Search for the cell housing the specified text and yield its (x, y) center coordinate. 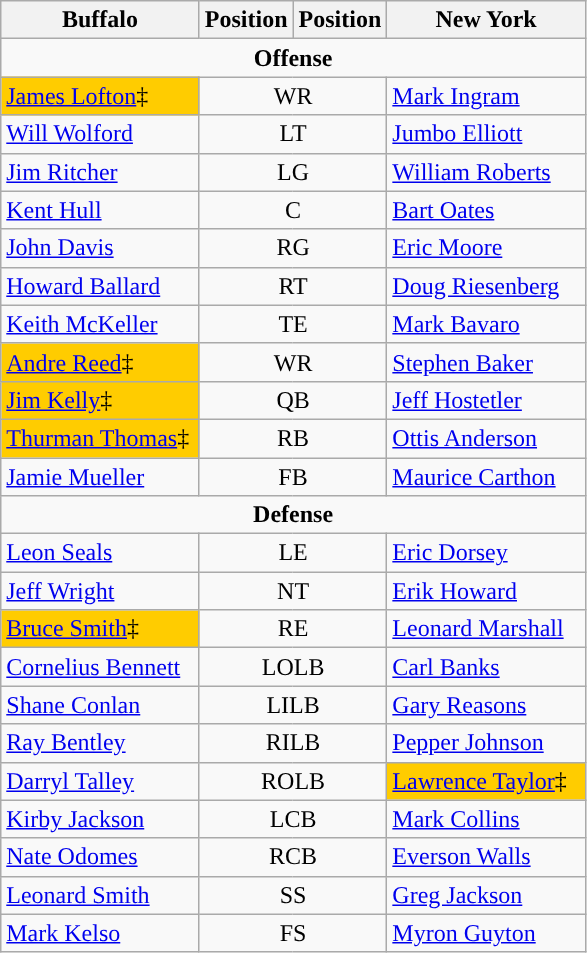
John Davis (100, 248)
Pepper Johnson (486, 743)
LILB (293, 705)
NT (293, 591)
Leon Seals (100, 553)
Offense (294, 58)
ROLB (293, 781)
Myron Guyton (486, 933)
Andre Reed‡ (100, 362)
FS (293, 933)
Buffalo (100, 20)
Kirby Jackson (100, 819)
Darryl Talley (100, 781)
Stephen Baker (486, 362)
Eric Dorsey (486, 553)
Lawrence Taylor‡ (486, 781)
Howard Ballard (100, 286)
Jamie Mueller (100, 477)
LG (293, 172)
Jeff Hostetler (486, 400)
Mark Bavaro (486, 324)
RE (293, 629)
LT (293, 134)
Jumbo Elliott (486, 134)
Mark Kelso (100, 933)
C (293, 210)
James Lofton‡ (100, 96)
RILB (293, 743)
Eric Moore (486, 248)
Will Wolford (100, 134)
Mark Collins (486, 819)
Carl Banks (486, 667)
TE (293, 324)
Defense (294, 515)
Leonard Smith (100, 895)
Shane Conlan (100, 705)
Doug Riesenberg (486, 286)
Greg Jackson (486, 895)
RG (293, 248)
FB (293, 477)
Bruce Smith‡ (100, 629)
RT (293, 286)
Jim Kelly‡ (100, 400)
RCB (293, 857)
Kent Hull (100, 210)
QB (293, 400)
Mark Ingram (486, 96)
Ottis Anderson (486, 438)
Ray Bentley (100, 743)
Thurman Thomas‡ (100, 438)
Nate Odomes (100, 857)
LOLB (293, 667)
SS (293, 895)
Bart Oates (486, 210)
LE (293, 553)
William Roberts (486, 172)
Cornelius Bennett (100, 667)
Maurice Carthon (486, 477)
Leonard Marshall (486, 629)
Erik Howard (486, 591)
Jim Ritcher (100, 172)
Jeff Wright (100, 591)
Keith McKeller (100, 324)
LCB (293, 819)
Everson Walls (486, 857)
New York (486, 20)
Gary Reasons (486, 705)
RB (293, 438)
